Return the (x, y) coordinate for the center point of the cell that contains the specified text.  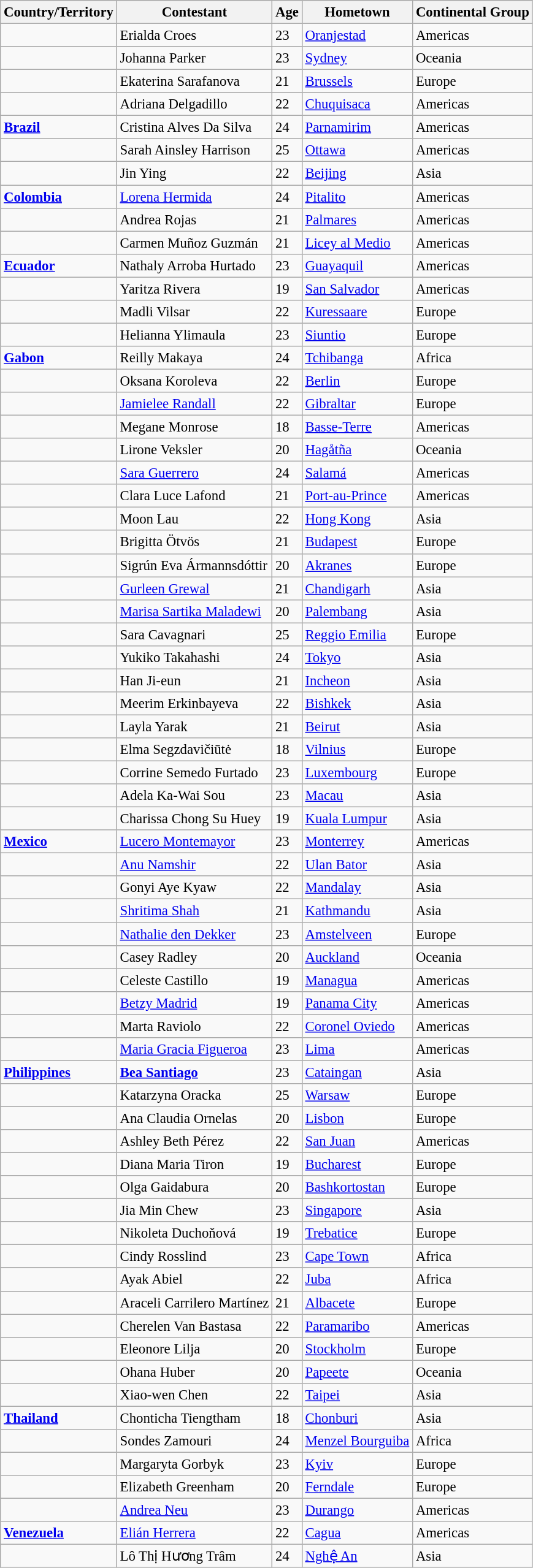
Durango (357, 1510)
Celeste Castillo (194, 980)
Sondes Zamouri (194, 1441)
Hagåtña (357, 450)
Hometown (357, 12)
Warsaw (357, 1095)
Chandigarh (357, 588)
Venezuela (59, 1533)
Continental Group (473, 12)
Basse-Terre (357, 427)
Luxembourg (357, 773)
Berlin (357, 381)
San Salvador (357, 289)
Kuala Lumpur (357, 819)
Menzel Bourguiba (357, 1441)
Beirut (357, 726)
Jamielee Randall (194, 404)
Cristina Alves Da Silva (194, 127)
Lucero Montemayor (194, 842)
Bea Santiago (194, 1072)
Johanna Parker (194, 58)
Lirone Veksler (194, 450)
Araceli Carrilero Martínez (194, 1303)
Chonticha Tiengtham (194, 1418)
Adriana Delgadillo (194, 104)
Taipei (357, 1395)
Helianna Ylimaula (194, 335)
Albacete (357, 1303)
Budapest (357, 542)
Jia Min Chew (194, 1211)
Chonburi (357, 1418)
Clara Luce Lafond (194, 496)
Beijing (357, 173)
Cherelen Van Bastasa (194, 1326)
Country/Territory (59, 12)
Marta Raviolo (194, 1026)
San Juan (357, 1141)
Cataingan (357, 1072)
Cape Town (357, 1257)
Auckland (357, 957)
Gibraltar (357, 404)
Monterrey (357, 842)
Megane Monrose (194, 427)
Amstelveen (357, 934)
Managua (357, 980)
Ohana Huber (194, 1372)
Palembang (357, 611)
Ashley Beth Pérez (194, 1141)
Lima (357, 1049)
Trebatice (357, 1233)
Kathmandu (357, 911)
Chuquisaca (357, 104)
Anu Namshir (194, 865)
Nghệ An (357, 1556)
Tokyo (357, 658)
Sigrún Eva Ármannsdóttir (194, 565)
Lorena Hermida (194, 197)
Kyiv (357, 1464)
Incheon (357, 680)
Port-au-Prince (357, 496)
Elma Segzdavičiūtė (194, 750)
Ana Claudia Ornelas (194, 1118)
Reggio Emilia (357, 634)
Thailand (59, 1418)
Mexico (59, 842)
Panama City (357, 1003)
Singapore (357, 1211)
Palmares (357, 219)
Layla Yarak (194, 726)
Erialda Croes (194, 36)
Moon Lau (194, 519)
Tchibanga (357, 358)
Madli Vilsar (194, 312)
Andrea Neu (194, 1510)
Sara Cavagnari (194, 634)
Jin Ying (194, 173)
Elián Herrera (194, 1533)
Xiao-wen Chen (194, 1395)
Vilnius (357, 750)
Yaritza Rivera (194, 289)
Licey al Medio (357, 243)
Brigitta Ötvös (194, 542)
Shritima Shah (194, 911)
Hong Kong (357, 519)
Pitalito (357, 197)
Ekaterina Sarafanova (194, 82)
Gonyi Aye Kyaw (194, 888)
Oksana Koroleva (194, 381)
Elizabeth Greenham (194, 1487)
Han Ji-eun (194, 680)
Lô Thị Hương Trâm (194, 1556)
Parnamirim (357, 127)
Age (287, 12)
Akranes (357, 565)
Nathaly Arroba Hurtado (194, 265)
Katarzyna Oracka (194, 1095)
Sarah Ainsley Harrison (194, 150)
Ottawa (357, 150)
Papeete (357, 1372)
Reilly Makaya (194, 358)
Meerim Erkinbayeva (194, 704)
Marisa Sartika Maladewi (194, 611)
Lisbon (357, 1118)
Coronel Oviedo (357, 1026)
Sydney (357, 58)
Philippines (59, 1072)
Siuntio (357, 335)
Brazil (59, 127)
Cagua (357, 1533)
Ayak Abiel (194, 1280)
Ferndale (357, 1487)
Bishkek (357, 704)
Olga Gaidabura (194, 1187)
Carmen Muñoz Guzmán (194, 243)
Juba (357, 1280)
Bucharest (357, 1165)
Mandalay (357, 888)
Adela Ka-Wai Sou (194, 796)
Brussels (357, 82)
Nathalie den Dekker (194, 934)
Kuressaare (357, 312)
Colombia (59, 197)
Sara Guerrero (194, 473)
Oranjestad (357, 36)
Nikoleta Duchoňová (194, 1233)
Gurleen Grewal (194, 588)
Andrea Rojas (194, 219)
Stockholm (357, 1349)
Cindy Rosslind (194, 1257)
Casey Radley (194, 957)
Contestant (194, 12)
Paramaribo (357, 1326)
Charissa Chong Su Huey (194, 819)
Yukiko Takahashi (194, 658)
Macau (357, 796)
Eleonore Lilja (194, 1349)
Margaryta Gorbyk (194, 1464)
Bashkortostan (357, 1187)
Guayaquil (357, 265)
Diana Maria Tiron (194, 1165)
Ulan Bator (357, 865)
Salamá (357, 473)
Betzy Madrid (194, 1003)
Ecuador (59, 265)
Corrine Semedo Furtado (194, 773)
Gabon (59, 358)
Maria Gracia Figueroa (194, 1049)
